Find where the given text appears and provide that cell's center as [x, y] coordinate. 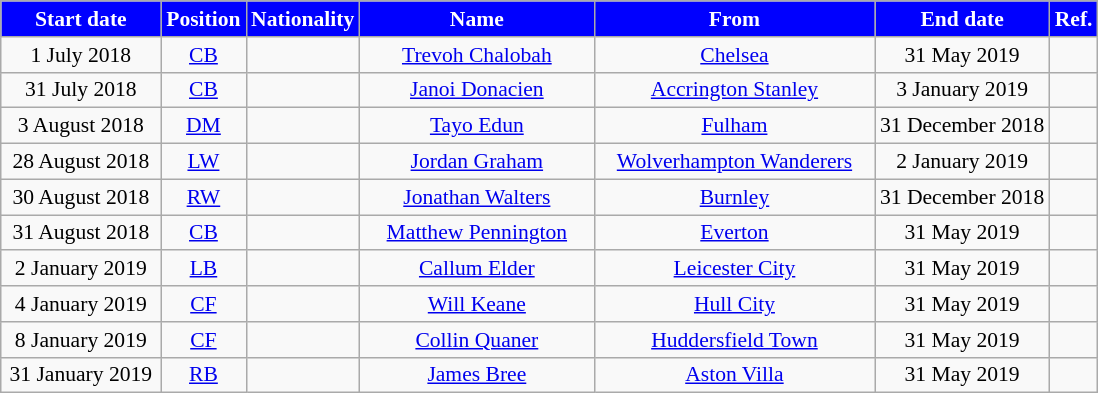
LW [204, 162]
Everton [734, 233]
Fulham [734, 126]
Hull City [734, 304]
James Bree [476, 375]
End date [962, 19]
Collin Quaner [476, 340]
Chelsea [734, 55]
31 January 2019 [81, 375]
Jordan Graham [476, 162]
From [734, 19]
30 August 2018 [81, 197]
Burnley [734, 197]
Accrington Stanley [734, 90]
31 August 2018 [81, 233]
8 January 2019 [81, 340]
Matthew Pennington [476, 233]
1 July 2018 [81, 55]
Position [204, 19]
LB [204, 269]
4 January 2019 [81, 304]
Start date [81, 19]
Callum Elder [476, 269]
Aston Villa [734, 375]
Tayo Edun [476, 126]
RB [204, 375]
RW [204, 197]
31 July 2018 [81, 90]
Name [476, 19]
Jonathan Walters [476, 197]
3 August 2018 [81, 126]
Janoi Donacien [476, 90]
Will Keane [476, 304]
Nationality [302, 19]
Trevoh Chalobah [476, 55]
3 January 2019 [962, 90]
28 August 2018 [81, 162]
Ref. [1074, 19]
DM [204, 126]
Leicester City [734, 269]
Huddersfield Town [734, 340]
Wolverhampton Wanderers [734, 162]
